Detect which cell encompasses the target text, then output its (x, y) center coordinate. 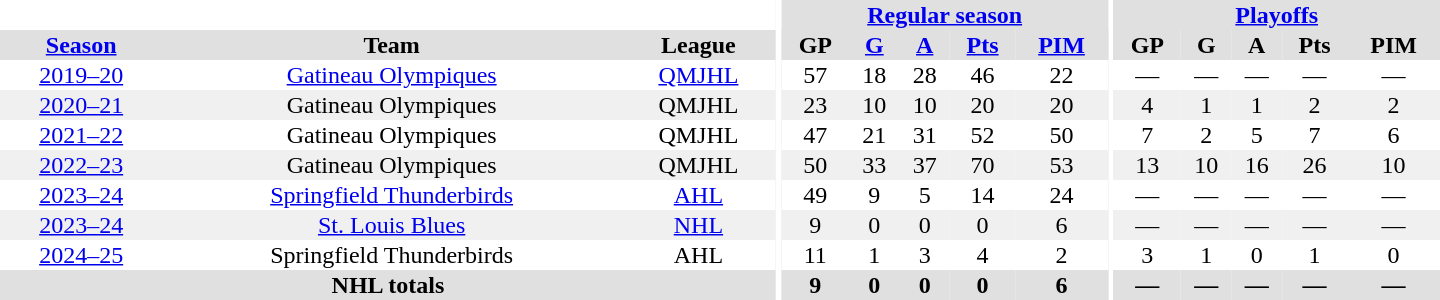
Regular season (944, 15)
2024–25 (81, 255)
2020–21 (81, 105)
16 (1257, 165)
47 (815, 135)
Season (81, 45)
Team (392, 45)
57 (815, 75)
NHL totals (388, 285)
31 (925, 135)
2019–20 (81, 75)
22 (1062, 75)
2022–23 (81, 165)
St. Louis Blues (392, 225)
70 (982, 165)
NHL (698, 225)
53 (1062, 165)
26 (1314, 165)
46 (982, 75)
18 (874, 75)
37 (925, 165)
28 (925, 75)
13 (1147, 165)
23 (815, 105)
Playoffs (1276, 15)
52 (982, 135)
2021–22 (81, 135)
14 (982, 195)
49 (815, 195)
33 (874, 165)
21 (874, 135)
24 (1062, 195)
11 (815, 255)
League (698, 45)
